From the cell containing the given text, extract its center point as [X, Y] coordinate. 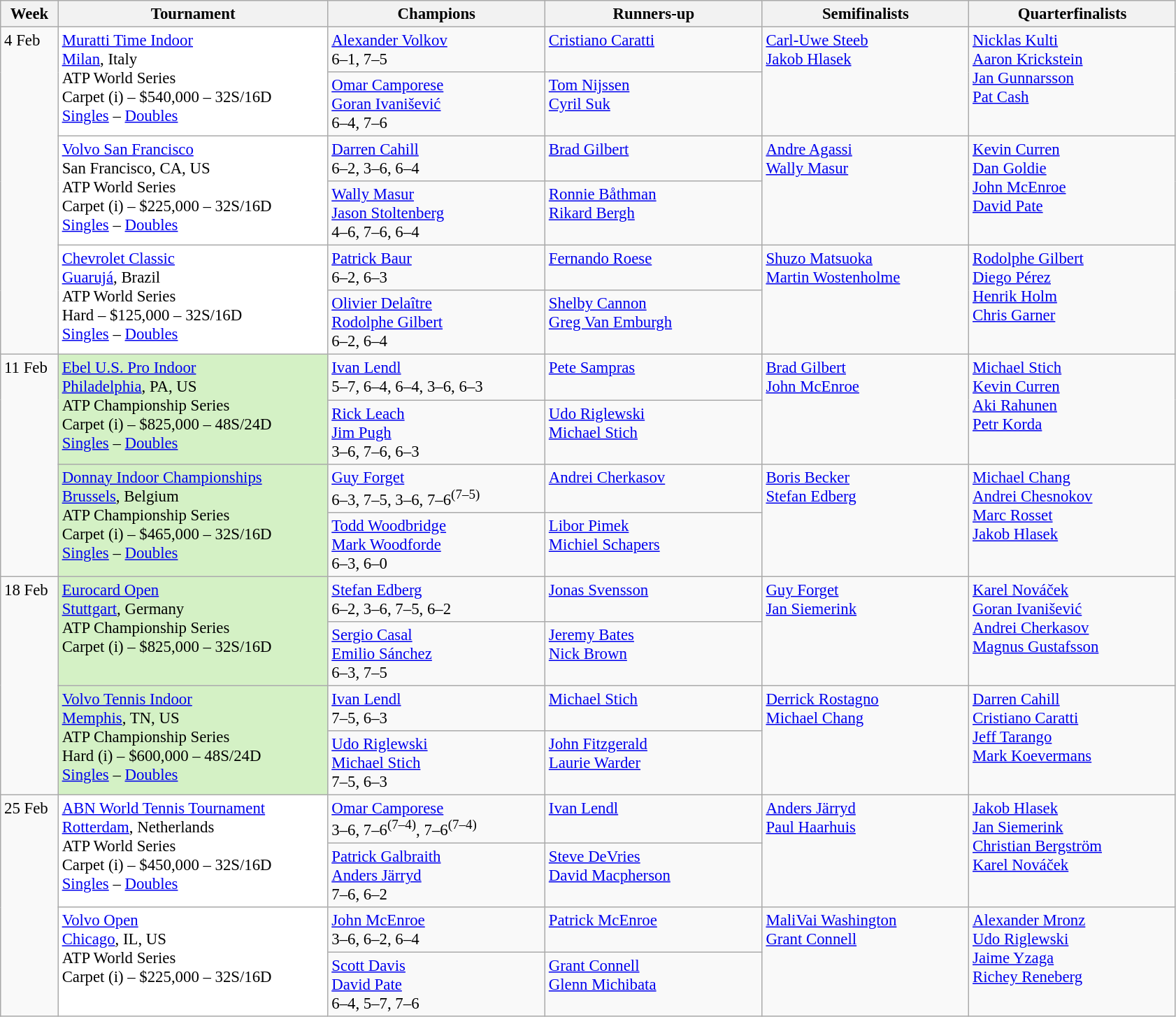
Semifinalists [866, 14]
Volvo San Francisco San Francisco, CA, US ATP World Series Carpet (i) – $225,000 – 32S/16D Singles – Doubles [193, 191]
Nicklas Kulti Aaron Krickstein Jan Gunnarsson Pat Cash [1073, 82]
Grant Connell Glenn Michibata [654, 985]
Ronnie Båthman Rikard Bergh [654, 213]
Kevin Curren Dan Goldie John McEnroe David Pate [1073, 191]
Sergio Casal Emilio Sánchez 6–3, 7–5 [436, 654]
Tournament [193, 14]
Patrick Galbraith Anders Järryd 7–6, 6–2 [436, 876]
Michael Stich [654, 708]
Andre Agassi Wally Masur [866, 191]
Boris Becker Stefan Edberg [866, 520]
Pete Sampras [654, 378]
John Fitzgerald Laurie Warder [654, 763]
Eurocard Open Stuttgart, Germany ATP Championship Series Carpet (i) – $825,000 – 32S/16D [193, 631]
11 Feb [29, 466]
Anders Järryd Paul Haarhuis [866, 851]
Michael Stich Kevin Curren Aki Rahunen Petr Korda [1073, 409]
Quarterfinalists [1073, 14]
Darren Cahill Cristiano Caratti Jeff Tarango Mark Koevermans [1073, 740]
MaliVai Washington Grant Connell [866, 962]
Michael Chang Andrei Chesnokov Marc Rosset Jakob Hlasek [1073, 520]
Darren Cahill 6–2, 3–6, 6–4 [436, 159]
Derrick Rostagno Michael Chang [866, 740]
Muratti Time Indoor Milan, Italy ATP World Series Carpet (i) – $540,000 – 32S/16D Singles – Doubles [193, 82]
Ivan Lendl 7–5, 6–3 [436, 708]
Fernando Roese [654, 269]
John McEnroe 3–6, 6–2, 6–4 [436, 930]
Wally Masur Jason Stoltenberg 4–6, 7–6, 6–4 [436, 213]
Tom Nijssen Cyril Suk [654, 104]
Karel Nováček Goran Ivanišević Andrei Cherkasov Magnus Gustafsson [1073, 631]
Omar Camporese 3–6, 7–6(7–4), 7–6(7–4) [436, 818]
Udo Riglewski Michael Stich [654, 432]
4 Feb [29, 192]
25 Feb [29, 905]
Omar Camporese Goran Ivanišević 6–4, 7–6 [436, 104]
Jakob Hlasek Jan Siemerink Christian Bergström Karel Nováček [1073, 851]
Steve DeVries David Macpherson [654, 876]
ABN World Tennis Tournament Rotterdam, Netherlands ATP World Series Carpet (i) – $450,000 – 32S/16D Singles – Doubles [193, 851]
Carl-Uwe Steeb Jakob Hlasek [866, 82]
Runners-up [654, 14]
Udo Riglewski Michael Stich 7–5, 6–3 [436, 763]
Rodolphe Gilbert Diego Pérez Henrik Holm Chris Garner [1073, 300]
Jeremy Bates Nick Brown [654, 654]
Scott Davis David Pate 6–4, 5–7, 7–6 [436, 985]
18 Feb [29, 685]
Patrick Baur 6–2, 6–3 [436, 269]
Ebel U.S. Pro Indoor Philadelphia, PA, US ATP Championship Series Carpet (i) – $825,000 – 48S/24D Singles – Doubles [193, 409]
Rick Leach Jim Pugh 3–6, 7–6, 6–3 [436, 432]
Week [29, 14]
Guy Forget 6–3, 7–5, 3–6, 7–6(7–5) [436, 488]
Cristiano Caratti [654, 50]
Volvo Tennis Indoor Memphis, TN, US ATP Championship Series Hard (i) – $600,000 – 48S/24D Singles – Doubles [193, 740]
Volvo Open Chicago, IL, US ATP World Series Carpet (i) – $225,000 – 32S/16D [193, 962]
Libor Pimek Michiel Schapers [654, 544]
Patrick McEnroe [654, 930]
Brad Gilbert John McEnroe [866, 409]
Donnay Indoor Championships Brussels, Belgium ATP Championship Series Carpet (i) – $465,000 – 32S/16D Singles – Doubles [193, 520]
Ivan Lendl 5–7, 6–4, 6–4, 3–6, 6–3 [436, 378]
Jonas Svensson [654, 599]
Alexander Volkov 6–1, 7–5 [436, 50]
Shelby Cannon Greg Van Emburgh [654, 323]
Todd Woodbridge Mark Woodforde 6–3, 6–0 [436, 544]
Ivan Lendl [654, 818]
Andrei Cherkasov [654, 488]
Shuzo Matsuoka Martin Wostenholme [866, 300]
Brad Gilbert [654, 159]
Stefan Edberg 6–2, 3–6, 7–5, 6–2 [436, 599]
Chevrolet Classic Guarujá, Brazil ATP World Series Hard – $125,000 – 32S/16D Singles – Doubles [193, 300]
Alexander Mronz Udo Riglewski Jaime Yzaga Richey Reneberg [1073, 962]
Champions [436, 14]
Olivier Delaître Rodolphe Gilbert 6–2, 6–4 [436, 323]
Guy Forget Jan Siemerink [866, 631]
